Identify which cell holds the provided text, then report its (X, Y) central coordinate. 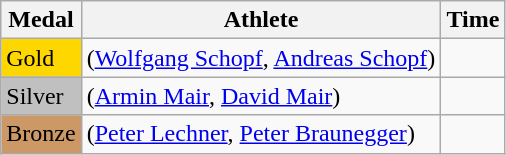
(Armin Mair, David Mair) (261, 96)
Gold (41, 58)
Bronze (41, 134)
Medal (41, 20)
Silver (41, 96)
Athlete (261, 20)
(Wolfgang Schopf, Andreas Schopf) (261, 58)
Time (473, 20)
(Peter Lechner, Peter Braunegger) (261, 134)
